Return (x, y) of the center of cell containing provided text 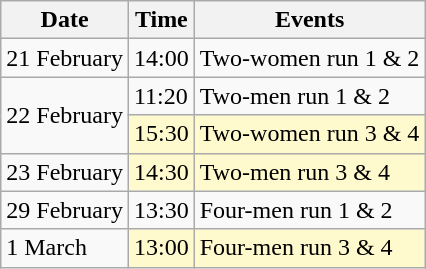
29 February (65, 210)
Two-men run 1 & 2 (310, 96)
23 February (65, 172)
Events (310, 20)
21 February (65, 58)
Four-men run 3 & 4 (310, 248)
13:00 (161, 248)
15:30 (161, 134)
1 March (65, 248)
Date (65, 20)
22 February (65, 115)
Two-men run 3 & 4 (310, 172)
Two-women run 1 & 2 (310, 58)
14:00 (161, 58)
Two-women run 3 & 4 (310, 134)
Four-men run 1 & 2 (310, 210)
11:20 (161, 96)
14:30 (161, 172)
13:30 (161, 210)
Time (161, 20)
